Search for the cell housing the specified text and yield its (X, Y) center coordinate. 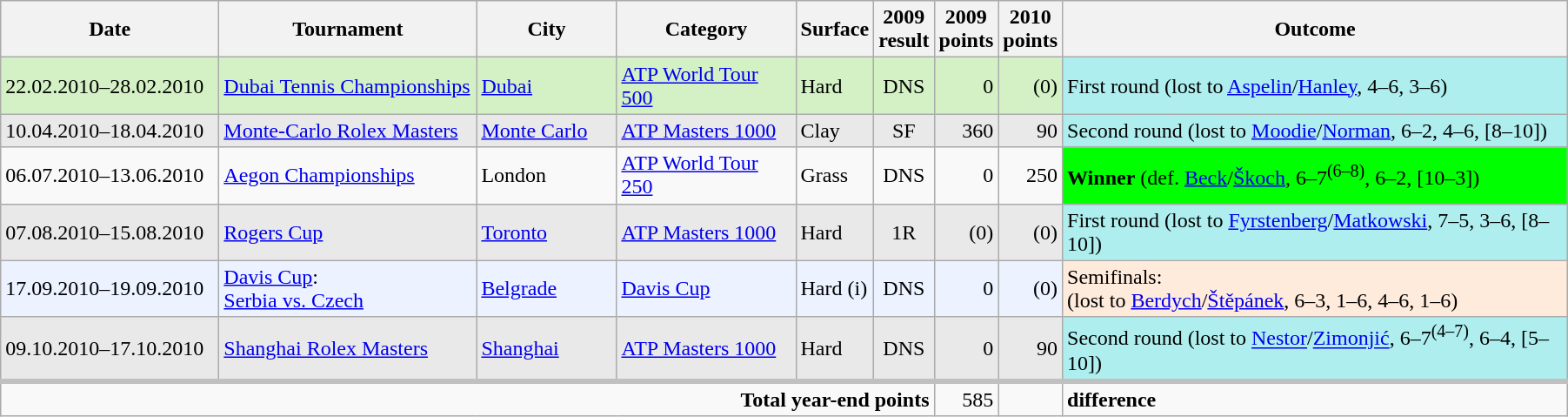
Toronto (546, 232)
Hard (i) (835, 289)
06.07.2010–13.06.2010 (110, 176)
360 (966, 131)
London (546, 176)
1R (904, 232)
250 (1031, 176)
09.10.2010–17.10.2010 (110, 349)
Clay (835, 131)
Surface (835, 30)
Shanghai Rolex Masters (348, 349)
Outcome (1315, 30)
Aegon Championships (348, 176)
2009 points (966, 30)
10.04.2010–18.04.2010 (110, 131)
Grass (835, 176)
Tournament (348, 30)
SF (904, 131)
Dubai (546, 85)
Monte-Carlo Rolex Masters (348, 131)
ATP World Tour 500 (706, 85)
Dubai Tennis Championships (348, 85)
difference (1315, 399)
2010 points (1031, 30)
ATP World Tour 250 (706, 176)
Semifinals: (lost to Berdych/Štěpánek, 6–3, 1–6, 4–6, 1–6) (1315, 289)
Rogers Cup (348, 232)
City (546, 30)
585 (966, 399)
22.02.2010–28.02.2010 (110, 85)
07.08.2010–15.08.2010 (110, 232)
Second round (lost to Nestor/Zimonjić, 6–7(4–7), 6–4, [5–10]) (1315, 349)
Davis Cup (706, 289)
Winner (def. Beck/Škoch, 6–7(6–8), 6–2, [10–3]) (1315, 176)
First round (lost to Aspelin/Hanley, 4–6, 3–6) (1315, 85)
First round (lost to Fyrstenberg/Matkowski, 7–5, 3–6, [8–10]) (1315, 232)
Belgrade (546, 289)
Davis Cup: Serbia vs. Czech (348, 289)
Second round (lost to Moodie/Norman, 6–2, 4–6, [8–10]) (1315, 131)
Category (706, 30)
Monte Carlo (546, 131)
2009 result (904, 30)
17.09.2010–19.09.2010 (110, 289)
Shanghai (546, 349)
Total year-end points (468, 399)
Date (110, 30)
